Determine the (X, Y) coordinate at the center of the cell enclosing the given text.  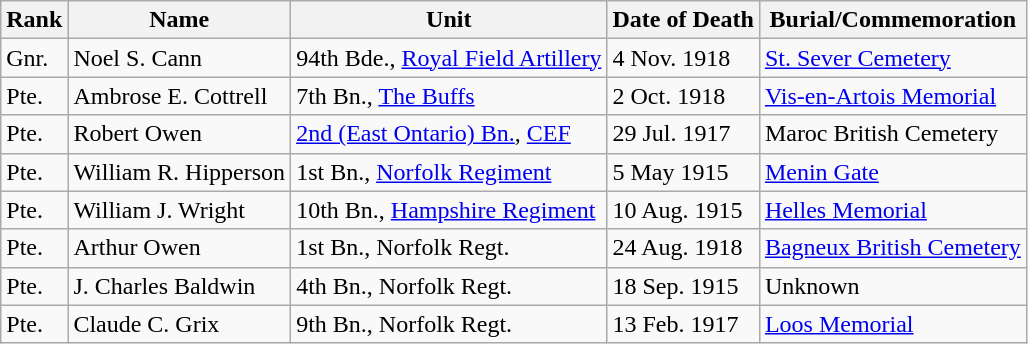
J. Charles Baldwin (180, 286)
7th Bn., The Buffs (449, 96)
Noel S. Cann (180, 58)
2 Oct. 1918 (683, 96)
Maroc British Cemetery (892, 134)
2nd (East Ontario) Bn., CEF (449, 134)
1st Bn., Norfolk Regt. (449, 248)
Ambrose E. Cottrell (180, 96)
24 Aug. 1918 (683, 248)
William J. Wright (180, 210)
Gnr. (34, 58)
Date of Death (683, 20)
Bagneux British Cemetery (892, 248)
William R. Hipperson (180, 172)
Arthur Owen (180, 248)
Menin Gate (892, 172)
4 Nov. 1918 (683, 58)
4th Bn., Norfolk Regt. (449, 286)
18 Sep. 1915 (683, 286)
10th Bn., Hampshire Regiment (449, 210)
5 May 1915 (683, 172)
Unit (449, 20)
13 Feb. 1917 (683, 324)
Rank (34, 20)
Loos Memorial (892, 324)
10 Aug. 1915 (683, 210)
9th Bn., Norfolk Regt. (449, 324)
1st Bn., Norfolk Regiment (449, 172)
94th Bde., Royal Field Artillery (449, 58)
Unknown (892, 286)
Burial/Commemoration (892, 20)
Name (180, 20)
Robert Owen (180, 134)
Vis-en-Artois Memorial (892, 96)
St. Sever Cemetery (892, 58)
Claude C. Grix (180, 324)
29 Jul. 1917 (683, 134)
Helles Memorial (892, 210)
